Search for the cell housing the specified text and yield its [x, y] center coordinate. 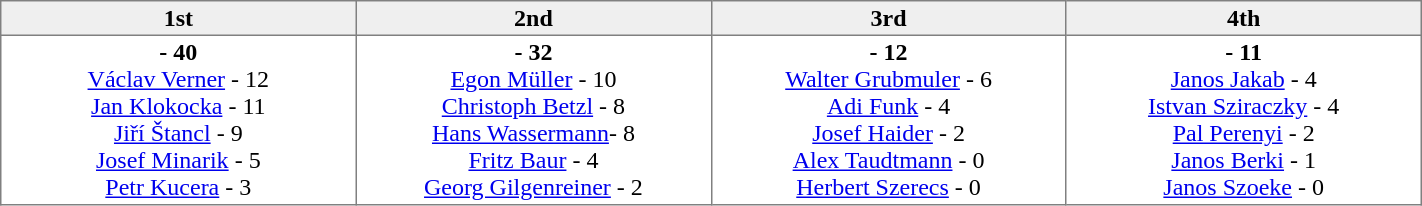
- 12Walter Grubmuler - 6Adi Funk - 4Josef Haider - 2Alex Taudtmann - 0Herbert Szerecs - 0 [888, 120]
- 40Václav Verner - 12Jan Klokocka - 11Jiří Štancl - 9Josef Minarik - 5Petr Kucera - 3 [178, 120]
1st [178, 18]
- 11Janos Jakab - 4Istvan Sziraczky - 4Pal Perenyi - 2Janos Berki - 1Janos Szoeke - 0 [1244, 120]
4th [1244, 18]
3rd [888, 18]
2nd [534, 18]
- 32Egon Müller - 10Christoph Betzl - 8Hans Wassermann- 8Fritz Baur - 4Georg Gilgenreiner - 2 [534, 120]
